Search for the cell housing the specified text and yield its [X, Y] center coordinate. 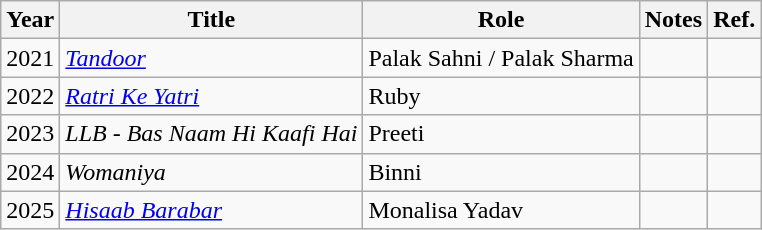
Year [30, 20]
Monalisa Yadav [501, 210]
2023 [30, 134]
Title [212, 20]
2024 [30, 172]
Palak Sahni / Palak Sharma [501, 58]
Ratri Ke Yatri [212, 96]
Hisaab Barabar [212, 210]
Ruby [501, 96]
Preeti [501, 134]
2025 [30, 210]
Binni [501, 172]
Role [501, 20]
Tandoor [212, 58]
Womaniya [212, 172]
2021 [30, 58]
LLB - Bas Naam Hi Kaafi Hai [212, 134]
2022 [30, 96]
Notes [673, 20]
Ref. [734, 20]
